From the cell containing the given text, extract its center point as [X, Y] coordinate. 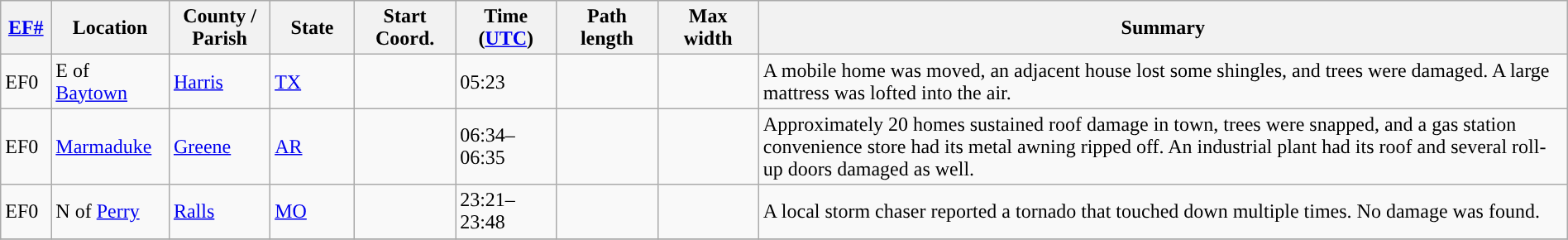
06:34–06:35 [506, 146]
Greene [219, 146]
Location [111, 28]
N of Perry [111, 212]
State [313, 28]
A mobile home was moved, an adjacent house lost some shingles, and trees were damaged. A large mattress was lofted into the air. [1163, 81]
23:21–23:48 [506, 212]
EF# [26, 28]
MO [313, 212]
County / Parish [219, 28]
Summary [1163, 28]
TX [313, 81]
A local storm chaser reported a tornado that touched down multiple times. No damage was found. [1163, 212]
AR [313, 146]
Marmaduke [111, 146]
E of Baytown [111, 81]
Ralls [219, 212]
05:23 [506, 81]
Time (UTC) [506, 28]
Max width [708, 28]
Harris [219, 81]
Start Coord. [404, 28]
Path length [607, 28]
